For the text-containing cell, return its midpoint in (X, Y) coordinate format. 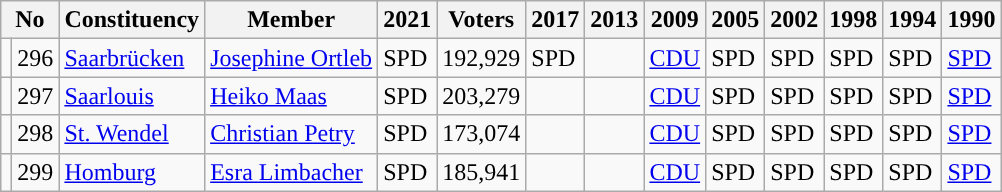
299 (36, 172)
2005 (736, 20)
1994 (912, 20)
2002 (794, 20)
Christian Petry (292, 134)
2013 (614, 20)
Esra Limbacher (292, 172)
Homburg (132, 172)
Saarlouis (132, 96)
1998 (854, 20)
Member (292, 20)
192,929 (482, 58)
2017 (556, 20)
Heiko Maas (292, 96)
298 (36, 134)
2009 (675, 20)
No (30, 20)
185,941 (482, 172)
173,074 (482, 134)
St. Wendel (132, 134)
2021 (408, 20)
Constituency (132, 20)
1990 (972, 20)
296 (36, 58)
297 (36, 96)
Saarbrücken (132, 58)
Voters (482, 20)
203,279 (482, 96)
Josephine Ortleb (292, 58)
